For the text-containing cell, return its midpoint in (X, Y) coordinate format. 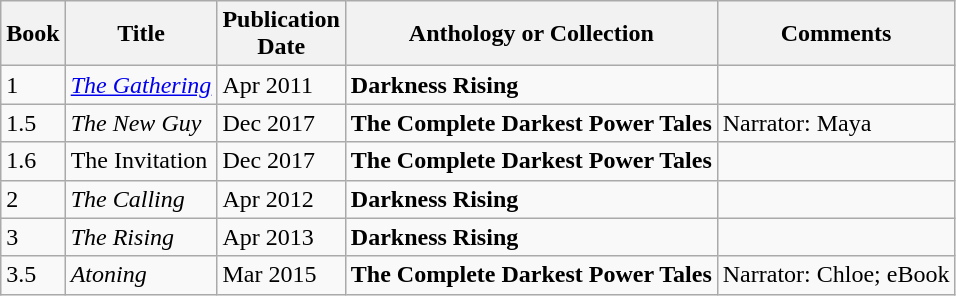
Apr 2011 (281, 85)
1 (33, 85)
Narrator: Chloe; eBook (836, 275)
The Calling (141, 199)
Narrator: Maya (836, 123)
1.5 (33, 123)
Book (33, 34)
PublicationDate (281, 34)
The New Guy (141, 123)
Apr 2013 (281, 237)
2 (33, 199)
The Gathering (141, 85)
1.6 (33, 161)
Mar 2015 (281, 275)
Title (141, 34)
The Invitation (141, 161)
Atoning (141, 275)
3.5 (33, 275)
The Rising (141, 237)
3 (33, 237)
Apr 2012 (281, 199)
Comments (836, 34)
Anthology or Collection (531, 34)
